Scan for the cell matching the given text and deliver its (x, y) coordinate at center. 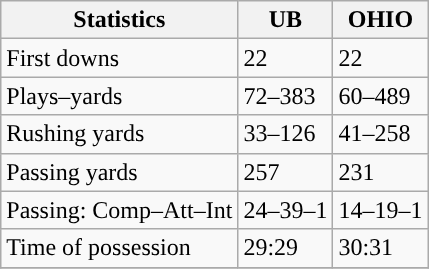
Passing: Comp–Att–Int (120, 210)
Rushing yards (120, 134)
72–383 (286, 96)
Statistics (120, 20)
231 (380, 172)
257 (286, 172)
Time of possession (120, 248)
UB (286, 20)
60–489 (380, 96)
OHIO (380, 20)
Plays–yards (120, 96)
24–39–1 (286, 210)
41–258 (380, 134)
33–126 (286, 134)
Passing yards (120, 172)
14–19–1 (380, 210)
First downs (120, 58)
30:31 (380, 248)
29:29 (286, 248)
